Identify which cell holds the provided text, then report its (X, Y) central coordinate. 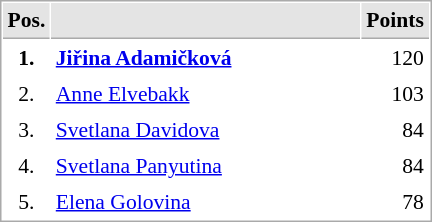
Svetlana Panyutina (206, 165)
Pos. (26, 21)
Jiřina Adamičková (206, 57)
4. (26, 165)
103 (396, 93)
Anne Elvebakk (206, 93)
1. (26, 57)
78 (396, 201)
Points (396, 21)
2. (26, 93)
Elena Golovina (206, 201)
120 (396, 57)
3. (26, 129)
Svetlana Davidova (206, 129)
5. (26, 201)
